Provide the [x, y] coordinate of the cell's center where the given text is located.  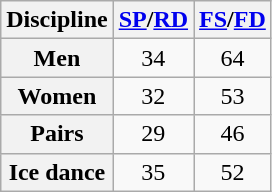
FS/FD [233, 20]
53 [233, 96]
SP/RD [153, 20]
52 [233, 172]
34 [153, 58]
Women [57, 96]
32 [153, 96]
Men [57, 58]
Pairs [57, 134]
64 [233, 58]
35 [153, 172]
29 [153, 134]
Ice dance [57, 172]
Discipline [57, 20]
46 [233, 134]
